Return [x, y] of the center of cell containing provided text 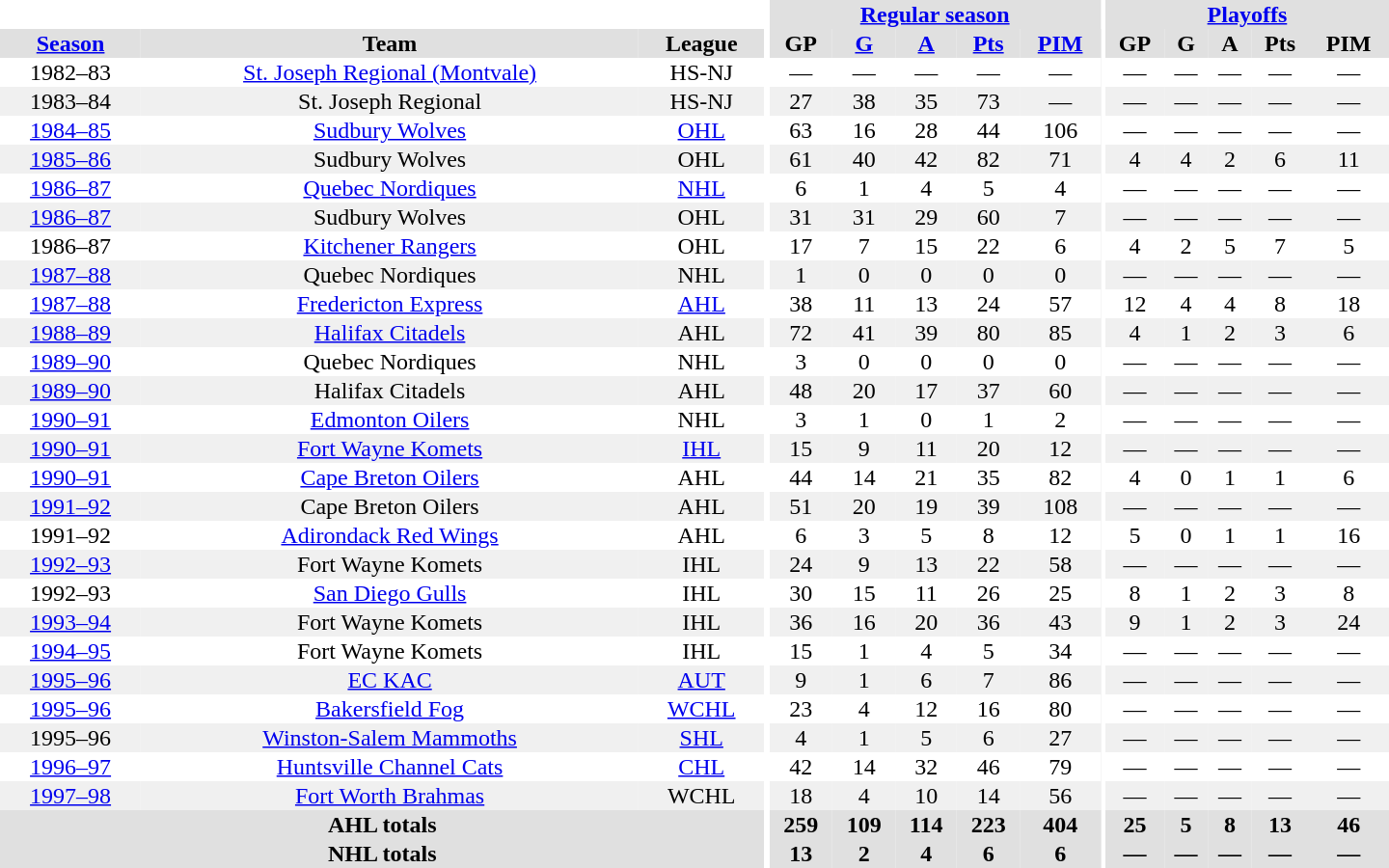
Bakersfield Fog [390, 709]
85 [1059, 333]
404 [1059, 825]
Fort Worth Brahmas [390, 796]
CHL [701, 767]
Adirondack Red Wings [390, 535]
21 [926, 477]
1996–97 [70, 767]
223 [989, 825]
10 [926, 796]
106 [1059, 130]
AHL totals [382, 825]
1982–83 [70, 72]
29 [926, 217]
86 [1059, 680]
56 [1059, 796]
Fredericton Express [390, 304]
79 [1059, 767]
61 [802, 159]
Edmonton Oilers [390, 420]
57 [1059, 304]
108 [1059, 506]
St. Joseph Regional (Montvale) [390, 72]
114 [926, 825]
Kitchener Rangers [390, 246]
San Diego Gulls [390, 593]
19 [926, 506]
259 [802, 825]
34 [1059, 651]
51 [802, 506]
Winston-Salem Mammoths [390, 738]
EC KAC [390, 680]
63 [802, 130]
Huntsville Channel Cats [390, 767]
37 [989, 391]
Team [390, 43]
1993–94 [70, 622]
32 [926, 767]
NHL totals [382, 854]
40 [864, 159]
26 [989, 593]
23 [802, 709]
1988–89 [70, 333]
73 [989, 101]
71 [1059, 159]
58 [1059, 564]
1985–86 [70, 159]
72 [802, 333]
Regular season [936, 14]
SHL [701, 738]
1994–95 [70, 651]
St. Joseph Regional [390, 101]
28 [926, 130]
1984–85 [70, 130]
Season [70, 43]
1997–98 [70, 796]
41 [864, 333]
30 [802, 593]
Playoffs [1247, 14]
League [701, 43]
1983–84 [70, 101]
AUT [701, 680]
48 [802, 391]
43 [1059, 622]
109 [864, 825]
